Find where the given text appears and provide that cell's center as (x, y) coordinate. 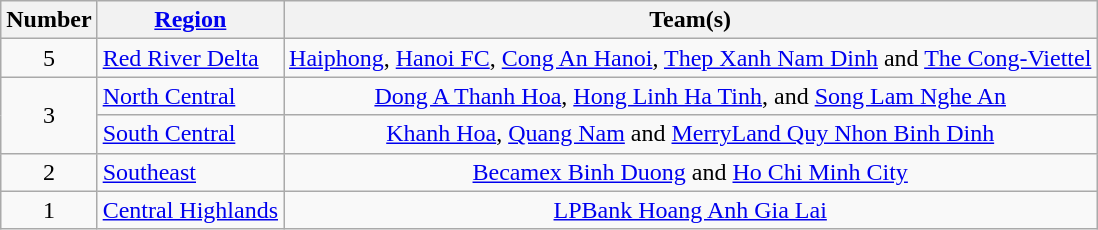
1 (49, 210)
Number (49, 20)
5 (49, 58)
Haiphong, Hanoi FC, Cong An Hanoi, Thep Xanh Nam Dinh and The Cong-Viettel (690, 58)
3 (49, 115)
Region (190, 20)
Becamex Binh Duong and Ho Chi Minh City (690, 172)
Southeast (190, 172)
Red River Delta (190, 58)
Dong A Thanh Hoa, Hong Linh Ha Tinh, and Song Lam Nghe An (690, 96)
LPBank Hoang Anh Gia Lai (690, 210)
North Central (190, 96)
Team(s) (690, 20)
2 (49, 172)
South Central (190, 134)
Khanh Hoa, Quang Nam and MerryLand Quy Nhon Binh Dinh (690, 134)
Central Highlands (190, 210)
